Provide the [X, Y] coordinate of the cell's center where the given text is located.  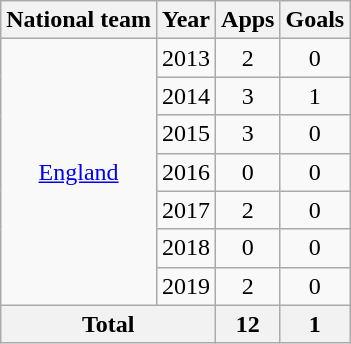
Apps [248, 20]
2018 [186, 248]
Year [186, 20]
2015 [186, 134]
Total [108, 324]
12 [248, 324]
2019 [186, 286]
England [79, 172]
2014 [186, 96]
2016 [186, 172]
National team [79, 20]
2013 [186, 58]
2017 [186, 210]
Goals [315, 20]
